Provide the (X, Y) coordinate of the cell's center where the given text is located.  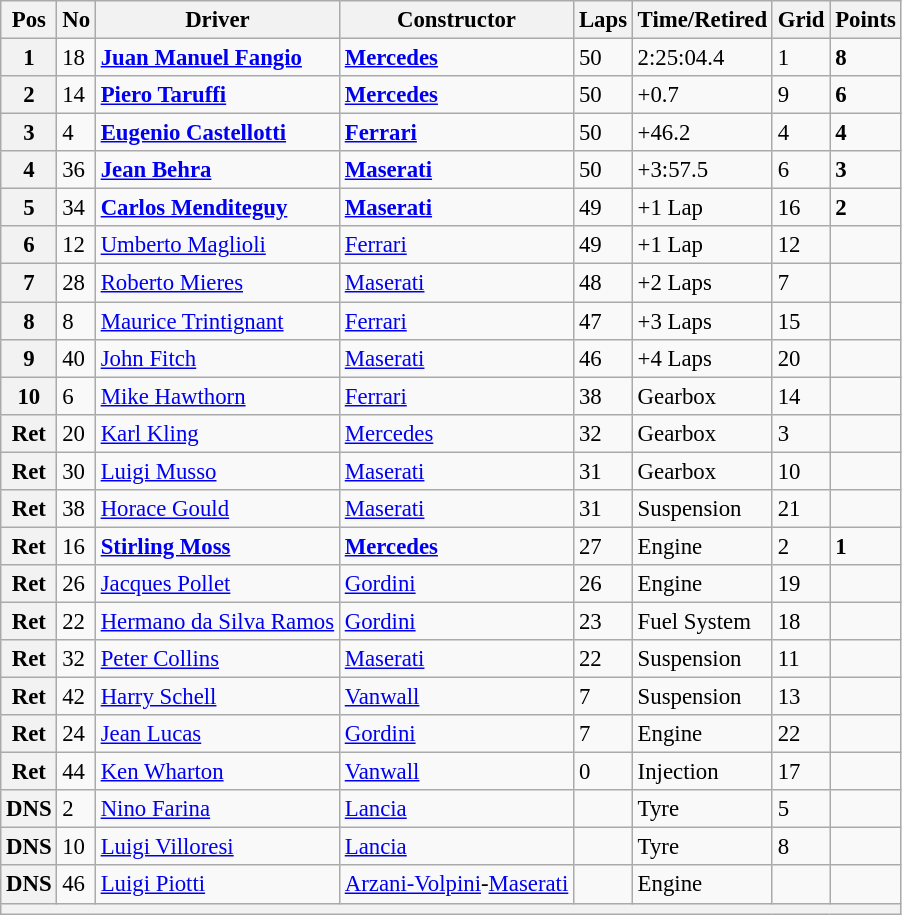
Horace Gould (217, 509)
2:25:04.4 (702, 58)
Time/Retired (702, 20)
+46.2 (702, 133)
Luigi Musso (217, 471)
11 (800, 659)
+3:57.5 (702, 170)
Injection (702, 772)
Jacques Pollet (217, 584)
21 (800, 509)
Carlos Menditeguy (217, 208)
+2 Laps (702, 283)
Nino Farina (217, 809)
John Fitch (217, 358)
Arzani-Volpini-Maserati (456, 885)
Harry Schell (217, 697)
Karl Kling (217, 433)
Luigi Piotti (217, 885)
+3 Laps (702, 321)
34 (76, 208)
Pos (29, 20)
Luigi Villoresi (217, 847)
27 (604, 546)
No (76, 20)
48 (604, 283)
42 (76, 697)
Laps (604, 20)
Stirling Moss (217, 546)
19 (800, 584)
24 (76, 734)
Driver (217, 20)
44 (76, 772)
+0.7 (702, 95)
Grid (800, 20)
Mike Hawthorn (217, 396)
Eugenio Castellotti (217, 133)
15 (800, 321)
Umberto Maglioli (217, 245)
Piero Taruffi (217, 95)
Ken Wharton (217, 772)
Fuel System (702, 621)
Maurice Trintignant (217, 321)
30 (76, 471)
Jean Behra (217, 170)
Juan Manuel Fangio (217, 58)
+4 Laps (702, 358)
0 (604, 772)
Constructor (456, 20)
47 (604, 321)
Roberto Mieres (217, 283)
13 (800, 697)
40 (76, 358)
Hermano da Silva Ramos (217, 621)
17 (800, 772)
Jean Lucas (217, 734)
28 (76, 283)
Points (866, 20)
23 (604, 621)
Peter Collins (217, 659)
36 (76, 170)
